Find where the given text appears and provide that cell's center as [X, Y] coordinate. 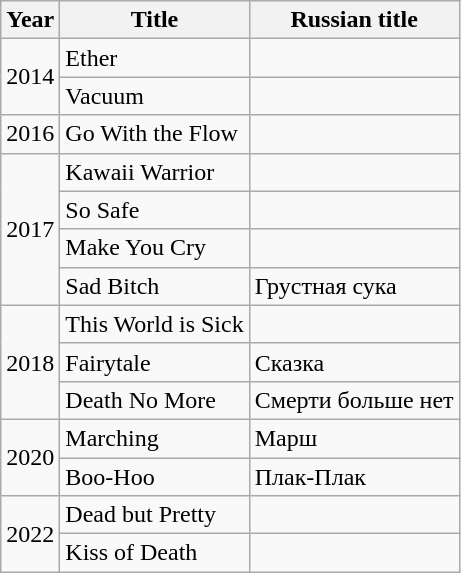
Dead but Pretty [154, 515]
2022 [30, 534]
Fairytale [154, 362]
Смерти больше нет [354, 400]
Make You Cry [154, 248]
2014 [30, 77]
2018 [30, 362]
2020 [30, 457]
Ether [154, 58]
Title [154, 20]
Death No More [154, 400]
So Safe [154, 210]
This World is Sick [154, 324]
Сказка [354, 362]
Year [30, 20]
Go With the Flow [154, 134]
2017 [30, 229]
Kawaii Warrior [154, 172]
Sad Bitch [154, 286]
Плак-Плак [354, 477]
Марш [354, 438]
Kiss of Death [154, 553]
Грустная сука [354, 286]
Boo-Hoo [154, 477]
Russian title [354, 20]
Marching [154, 438]
Vacuum [154, 96]
2016 [30, 134]
